Scan for the cell matching the given text and deliver its [X, Y] coordinate at center. 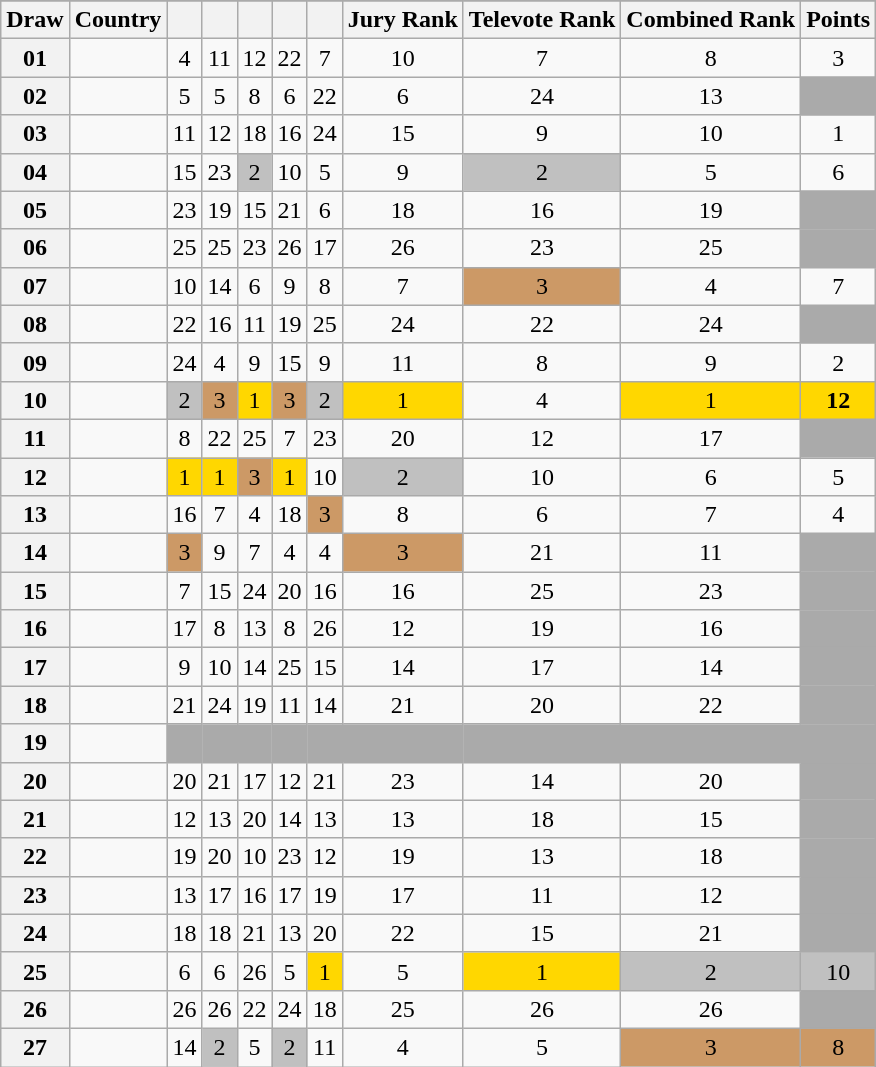
06 [35, 248]
Country [118, 20]
04 [35, 172]
08 [35, 324]
Jury Rank [402, 20]
Combined Rank [711, 20]
01 [35, 58]
03 [35, 134]
02 [35, 96]
Points [838, 20]
09 [35, 362]
Draw [35, 20]
07 [35, 286]
05 [35, 210]
27 [35, 1047]
Televote Rank [542, 20]
